Output the [x, y] coordinate of the center of the cell containing the given text.  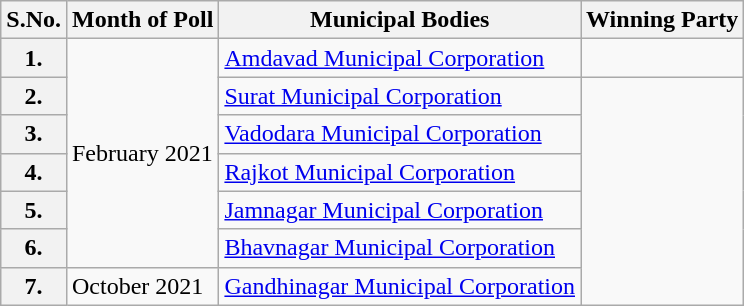
Gandhinagar Municipal Corporation [400, 286]
6. [34, 248]
S.No. [34, 20]
Month of Poll [142, 20]
Amdavad Municipal Corporation [400, 58]
5. [34, 210]
2. [34, 96]
Vadodara Municipal Corporation [400, 134]
3. [34, 134]
Bhavnagar Municipal Corporation [400, 248]
Rajkot Municipal Corporation [400, 172]
Municipal Bodies [400, 20]
Winning Party [662, 20]
Jamnagar Municipal Corporation [400, 210]
7. [34, 286]
4. [34, 172]
1. [34, 58]
October 2021 [142, 286]
Surat Municipal Corporation [400, 96]
February 2021 [142, 153]
